Identify which cell holds the provided text, then report its (x, y) central coordinate. 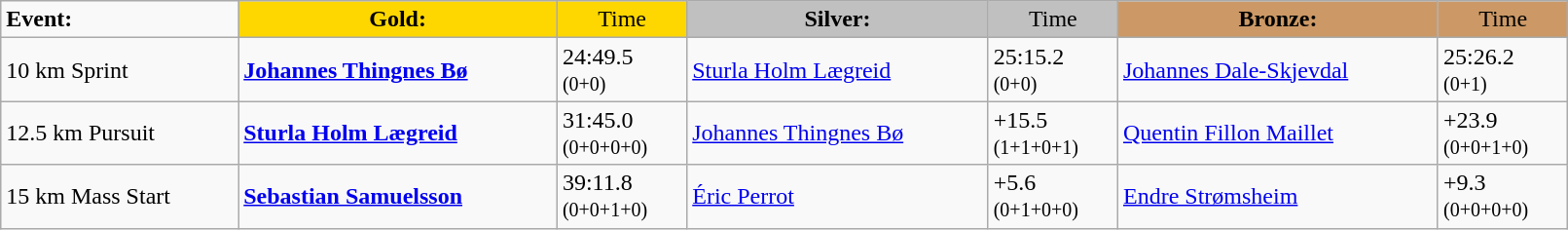
25:26.2(0+1) (1503, 70)
Endre Strømsheim (1277, 197)
Johannes Dale-Skjevdal (1277, 70)
Gold: (398, 19)
+5.6(0+1+0+0) (1053, 197)
+15.5(1+1+0+1) (1053, 133)
39:11.8(0+0+1+0) (621, 197)
+23.9(0+0+1+0) (1503, 133)
Bronze: (1277, 19)
Sebastian Samuelsson (398, 197)
Éric Perrot (837, 197)
24:49.5(0+0) (621, 70)
Silver: (837, 19)
Quentin Fillon Maillet (1277, 133)
25:15.2(0+0) (1053, 70)
12.5 km Pursuit (120, 133)
15 km Mass Start (120, 197)
+9.3(0+0+0+0) (1503, 197)
31:45.0(0+0+0+0) (621, 133)
Event: (120, 19)
10 km Sprint (120, 70)
